Determine the (x, y) coordinate at the center of the cell enclosing the given text.  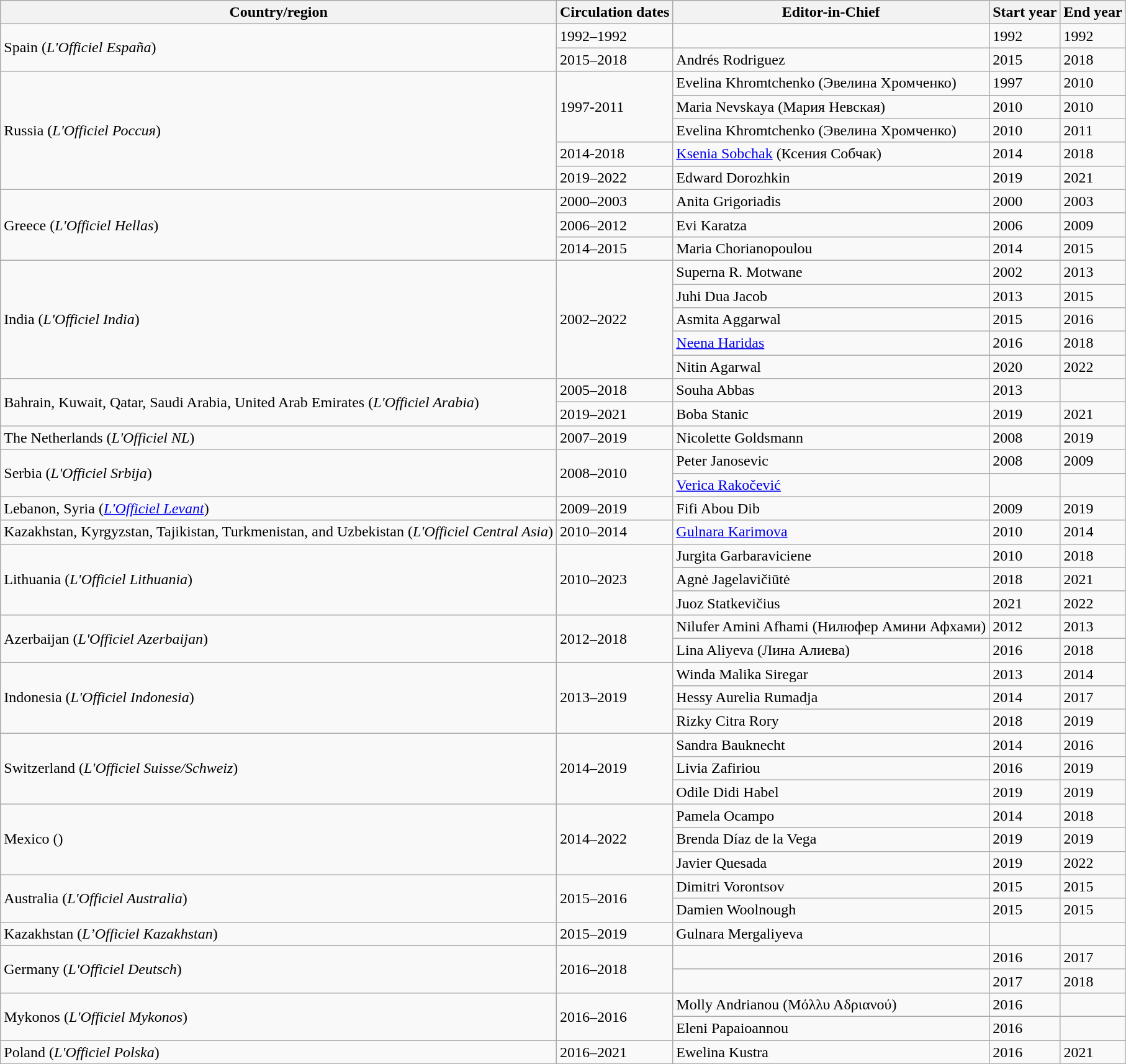
Nilufer Amini Afhami (Нилюфер Амини Афхами) (831, 626)
2010–2023 (615, 579)
Javier Quesada (831, 863)
Odile Didi Habel (831, 792)
Peter Janosevic (831, 461)
Nitin Agarwal (831, 367)
Livia Zafiriou (831, 769)
Azerbaijan (L'Officiel Azerbaijan) (279, 638)
2019–2022 (615, 178)
2015–2016 (615, 898)
Start year (1025, 12)
Nicolette Goldsmann (831, 438)
Germany (L'Officiel Deutsch) (279, 969)
2019–2021 (615, 414)
Agnė Jagelavičiūtė (831, 579)
2020 (1025, 367)
Gulnara Mergaliyeva (831, 934)
Rizky Citra Rory (831, 721)
Australia (L'Officiel Australia) (279, 898)
Switzerland (L'Officiel Suisse/Schweiz) (279, 769)
2014–2022 (615, 839)
1997 (1025, 83)
Serbia (L'Officiel Srbija) (279, 473)
Neena Haridas (831, 343)
Andrés Rodriguez (831, 60)
Asmita Aggarwal (831, 320)
Mykonos (L'Officiel Mykonos) (279, 1016)
Fifi Abou Dib (831, 508)
2009–2019 (615, 508)
Lina Aliyeva (Лина Алиева) (831, 650)
2000–2003 (615, 201)
2016–2021 (615, 1052)
Maria Nevskaya (Мария Невская) (831, 107)
Lebanon, Syria (L'Officiel Levant) (279, 508)
2015–2018 (615, 60)
2014–2019 (615, 769)
Winda Malika Siregar (831, 674)
Dimitri Vorontsov (831, 886)
2015–2019 (615, 934)
Greece (L'Officiel Hellas) (279, 225)
Anita Grigoriadis (831, 201)
2008–2010 (615, 473)
2003 (1092, 201)
1992–1992 (615, 36)
Country/region (279, 12)
2011 (1092, 130)
Mexico () (279, 839)
2013–2019 (615, 697)
Verica Rakočević (831, 485)
Ewelina Kustra (831, 1052)
Kazakhstan, Kyrgyzstan, Tajikistan, Turkmenistan, and Uzbekistan (L'Officiel Central Asia) (279, 532)
2002 (1025, 272)
Editor-in-Chief (831, 12)
Eleni Papaioannou (831, 1028)
Souha Abbas (831, 390)
India (L'Officiel India) (279, 319)
2006–2012 (615, 225)
Damien Woolnough (831, 910)
Spain (L'Officiel España) (279, 48)
2010–2014 (615, 532)
Russia (L'Officiel Россия) (279, 130)
Jurgita Garbaraviciene (831, 556)
End year (1092, 12)
2012–2018 (615, 638)
Poland (L'Officiel Polska) (279, 1052)
2007–2019 (615, 438)
Hessy Aurelia Rumadja (831, 698)
1997-2011 (615, 107)
2016–2016 (615, 1016)
2000 (1025, 201)
Edward Dorozhkin (831, 178)
Ksenia Sobchak (Ксения Собчак) (831, 154)
Molly Andrianou (Μόλλυ Αδριανού) (831, 1004)
Gulnara Karimova (831, 532)
2014–2015 (615, 248)
Bahrain, Kuwait, Qatar, Saudi Arabia, United Arab Emirates (L'Officiel Arabia) (279, 402)
The Netherlands (L'Officiel NL) (279, 438)
Sandra Bauknecht (831, 745)
Maria Chorianopoulou (831, 248)
2014-2018 (615, 154)
Lithuania (L'Officiel Lithuania) (279, 579)
Circulation dates (615, 12)
Superna R. Motwane (831, 272)
2012 (1025, 626)
Indonesia (L'Officiel Indonesia) (279, 697)
Evi Karatza (831, 225)
2002–2022 (615, 319)
Juhi Dua Jacob (831, 296)
Boba Stanic (831, 414)
Pamela Ocampo (831, 816)
Brenda Díaz de la Vega (831, 839)
2016–2018 (615, 969)
Juoz Statkevičius (831, 603)
Kazakhstan (L’Officiel Kazakhstan) (279, 934)
2005–2018 (615, 390)
2006 (1025, 225)
